Extract the (X, Y) coordinate from the center of the cell holding the provided text.  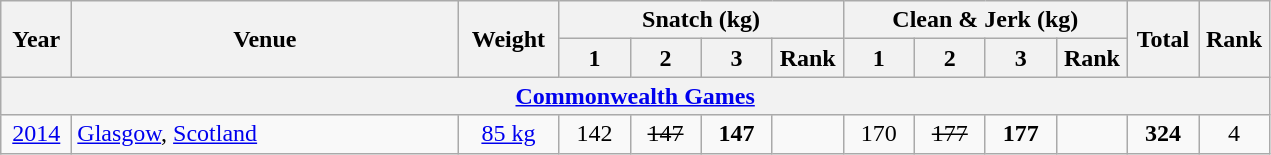
Glasgow, Scotland (265, 134)
Year (36, 39)
Weight (508, 39)
142 (594, 134)
324 (1162, 134)
4 (1234, 134)
85 kg (508, 134)
2014 (36, 134)
Venue (265, 39)
Clean & Jerk (kg) (985, 20)
Commonwealth Games (636, 96)
170 (878, 134)
Total (1162, 39)
Snatch (kg) (701, 20)
